Return the [X, Y] coordinate for the center point of the cell that contains the specified text.  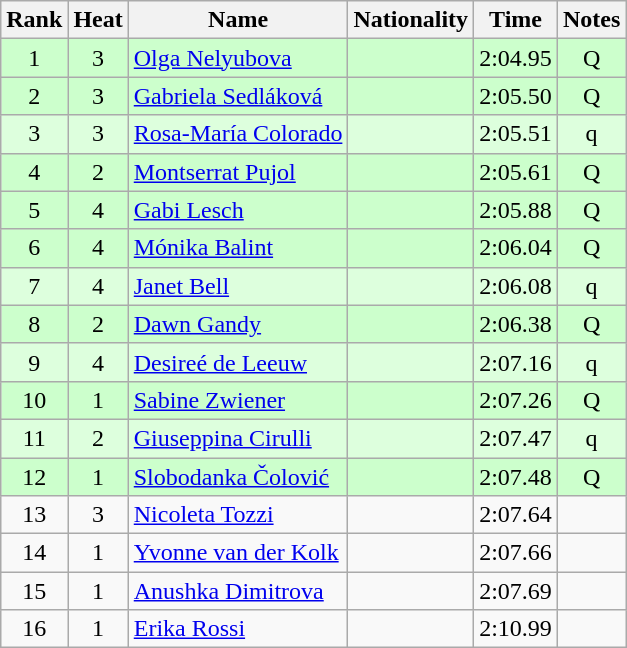
12 [34, 477]
2:06.38 [516, 324]
2:07.66 [516, 553]
2:04.95 [516, 58]
10 [34, 400]
2:05.88 [516, 210]
14 [34, 553]
Janet Bell [238, 286]
2:07.64 [516, 515]
Name [238, 20]
11 [34, 438]
16 [34, 629]
Gabi Lesch [238, 210]
2:07.26 [516, 400]
Heat [98, 20]
Slobodanka Čolović [238, 477]
Erika Rossi [238, 629]
2:05.61 [516, 172]
Gabriela Sedláková [238, 96]
2:06.08 [516, 286]
15 [34, 591]
13 [34, 515]
2:05.51 [516, 134]
Nationality [411, 20]
6 [34, 248]
Dawn Gandy [238, 324]
Desireé de Leeuw [238, 362]
Rank [34, 20]
Olga Nelyubova [238, 58]
Anushka Dimitrova [238, 591]
2:10.99 [516, 629]
5 [34, 210]
8 [34, 324]
Rosa-María Colorado [238, 134]
2:06.04 [516, 248]
2:07.47 [516, 438]
7 [34, 286]
2:07.69 [516, 591]
2:07.48 [516, 477]
Montserrat Pujol [238, 172]
Mónika Balint [238, 248]
Nicoleta Tozzi [238, 515]
9 [34, 362]
Giuseppina Cirulli [238, 438]
Time [516, 20]
Sabine Zwiener [238, 400]
2:07.16 [516, 362]
Yvonne van der Kolk [238, 553]
2:05.50 [516, 96]
Notes [591, 20]
